Determine the (x, y) coordinate at the center of the cell enclosing the given text.  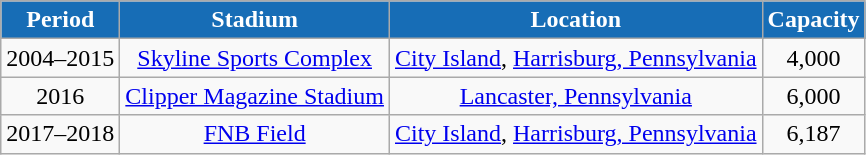
Location (576, 20)
Period (60, 20)
2016 (60, 96)
Clipper Magazine Stadium (255, 96)
Lancaster, Pennsylvania (576, 96)
FNB Field (255, 134)
4,000 (814, 58)
2017–2018 (60, 134)
2004–2015 (60, 58)
6,000 (814, 96)
Skyline Sports Complex (255, 58)
6,187 (814, 134)
Capacity (814, 20)
Stadium (255, 20)
